Return the [x, y] coordinate for the center point of the cell that contains the specified text.  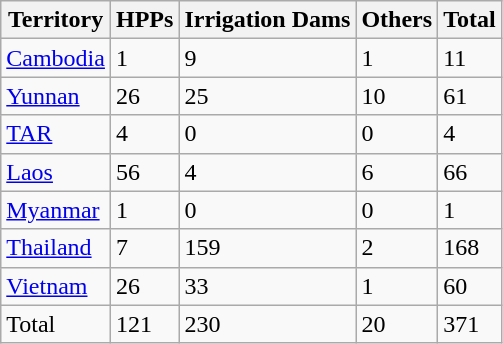
159 [268, 248]
230 [268, 324]
371 [470, 324]
11 [470, 58]
20 [397, 324]
HPPs [144, 20]
60 [470, 286]
TAR [56, 134]
2 [397, 248]
Yunnan [56, 96]
7 [144, 248]
33 [268, 286]
66 [470, 172]
25 [268, 96]
121 [144, 324]
Vietnam [56, 286]
Others [397, 20]
Irrigation Dams [268, 20]
10 [397, 96]
Cambodia [56, 58]
56 [144, 172]
Territory [56, 20]
168 [470, 248]
9 [268, 58]
Thailand [56, 248]
6 [397, 172]
61 [470, 96]
Myanmar [56, 210]
Laos [56, 172]
